For the text-containing cell, return its midpoint in [X, Y] coordinate format. 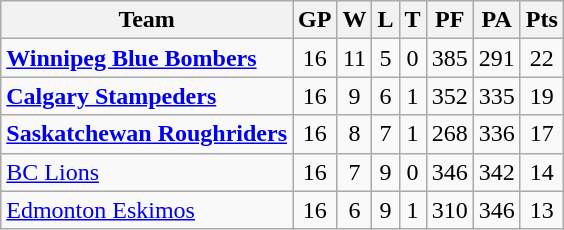
17 [542, 134]
8 [354, 134]
385 [450, 58]
11 [354, 58]
342 [496, 172]
PA [496, 20]
Calgary Stampeders [147, 96]
336 [496, 134]
W [354, 20]
310 [450, 210]
Winnipeg Blue Bombers [147, 58]
PF [450, 20]
L [386, 20]
291 [496, 58]
335 [496, 96]
Team [147, 20]
Pts [542, 20]
352 [450, 96]
T [412, 20]
Edmonton Eskimos [147, 210]
13 [542, 210]
BC Lions [147, 172]
5 [386, 58]
Saskatchewan Roughriders [147, 134]
14 [542, 172]
268 [450, 134]
19 [542, 96]
22 [542, 58]
GP [315, 20]
